Determine the [X, Y] coordinate at the center of the cell enclosing the given text.  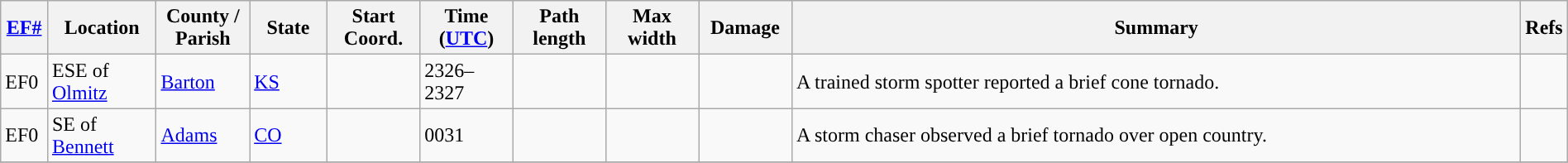
State [289, 28]
Start Coord. [374, 28]
KS [289, 81]
Path length [559, 28]
Damage [744, 28]
County / Parish [203, 28]
SE of Bennett [102, 136]
A storm chaser observed a brief tornado over open country. [1156, 136]
0031 [466, 136]
ESE of Olmitz [102, 81]
EF# [25, 28]
A trained storm spotter reported a brief cone tornado. [1156, 81]
Summary [1156, 28]
Barton [203, 81]
2326–2327 [466, 81]
Refs [1545, 28]
Max width [652, 28]
Location [102, 28]
CO [289, 136]
Adams [203, 136]
Time (UTC) [466, 28]
